Determine the [X, Y] coordinate at the center of the cell enclosing the given text.  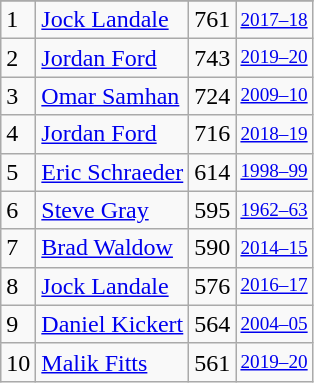
2004–05 [274, 324]
743 [212, 58]
2 [18, 58]
564 [212, 324]
Omar Samhan [112, 96]
595 [212, 210]
614 [212, 172]
2016–17 [274, 286]
3 [18, 96]
7 [18, 248]
1962–63 [274, 210]
590 [212, 248]
Daniel Kickert [112, 324]
Steve Gray [112, 210]
9 [18, 324]
576 [212, 286]
Eric Schraeder [112, 172]
2018–19 [274, 134]
2014–15 [274, 248]
Malik Fitts [112, 362]
716 [212, 134]
6 [18, 210]
561 [212, 362]
761 [212, 20]
10 [18, 362]
4 [18, 134]
5 [18, 172]
2009–10 [274, 96]
2017–18 [274, 20]
724 [212, 96]
1 [18, 20]
8 [18, 286]
1998–99 [274, 172]
Brad Waldow [112, 248]
